Pinpoint the cell where the given text exists, returning its (x, y) midpoint coordinate. 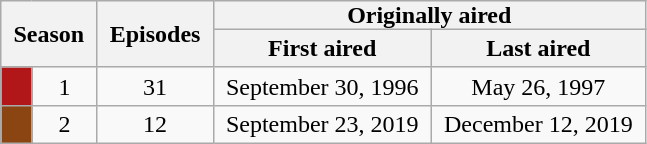
Season (49, 34)
December 12, 2019 (538, 124)
September 23, 2019 (322, 124)
2 (64, 124)
12 (155, 124)
Originally aired (429, 15)
May 26, 1997 (538, 86)
September 30, 1996 (322, 86)
1 (64, 86)
31 (155, 86)
First aired (322, 48)
Last aired (538, 48)
Episodes (155, 34)
